Return (x, y) of the center of cell containing provided text 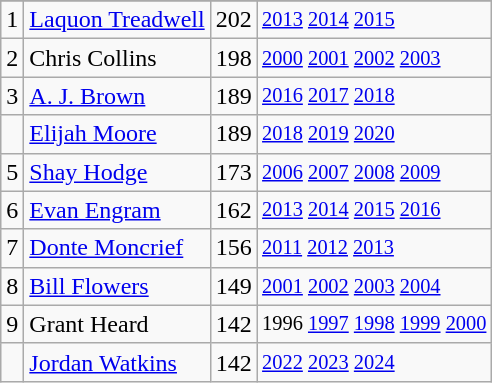
156 (234, 248)
Laquon Treadwell (117, 20)
2013 2014 2015 2016 (374, 210)
8 (12, 286)
Jordan Watkins (117, 362)
Bill Flowers (117, 286)
149 (234, 286)
2 (12, 58)
2016 2017 2018 (374, 96)
2006 2007 2008 2009 (374, 172)
Chris Collins (117, 58)
Shay Hodge (117, 172)
173 (234, 172)
7 (12, 248)
3 (12, 96)
Evan Engram (117, 210)
2022 2023 2024 (374, 362)
2018 2019 2020 (374, 134)
5 (12, 172)
2000 2001 2002 2003 (374, 58)
Grant Heard (117, 324)
162 (234, 210)
2013 2014 2015 (374, 20)
1996 1997 1998 1999 2000 (374, 324)
202 (234, 20)
2001 2002 2003 2004 (374, 286)
9 (12, 324)
Elijah Moore (117, 134)
2011 2012 2013 (374, 248)
Donte Moncrief (117, 248)
198 (234, 58)
A. J. Brown (117, 96)
6 (12, 210)
1 (12, 20)
